From the cell containing the given text, extract its center point as (x, y) coordinate. 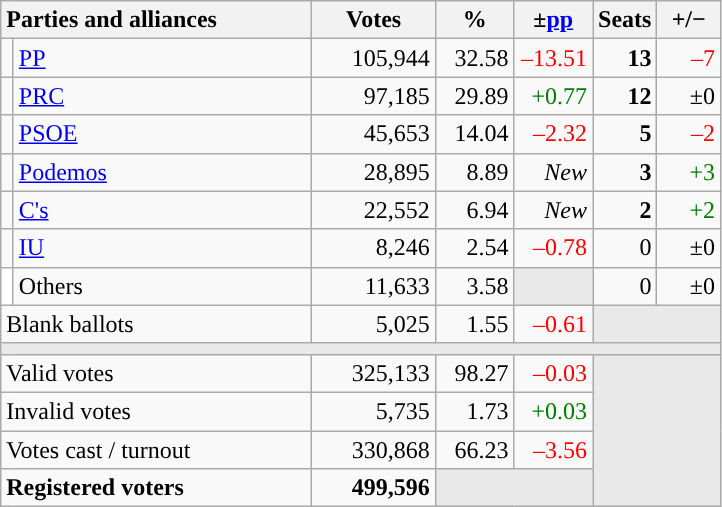
–13.51 (554, 58)
+/− (689, 20)
2.54 (474, 248)
97,185 (374, 96)
11,633 (374, 286)
14.04 (474, 134)
PP (162, 58)
28,895 (374, 172)
±pp (554, 20)
–2.32 (554, 134)
C's (162, 210)
2 (624, 210)
330,868 (374, 449)
Blank ballots (156, 324)
Seats (624, 20)
13 (624, 58)
66.23 (474, 449)
–2 (689, 134)
8.89 (474, 172)
105,944 (374, 58)
22,552 (374, 210)
% (474, 20)
Parties and alliances (156, 20)
3.58 (474, 286)
PSOE (162, 134)
8,246 (374, 248)
Votes cast / turnout (156, 449)
1.55 (474, 324)
Invalid votes (156, 411)
98.27 (474, 373)
–0.61 (554, 324)
32.58 (474, 58)
+3 (689, 172)
5,735 (374, 411)
Registered voters (156, 488)
–3.56 (554, 449)
5,025 (374, 324)
325,133 (374, 373)
1.73 (474, 411)
PRC (162, 96)
Others (162, 286)
–0.03 (554, 373)
–0.78 (554, 248)
5 (624, 134)
45,653 (374, 134)
+0.77 (554, 96)
+2 (689, 210)
499,596 (374, 488)
12 (624, 96)
Votes (374, 20)
6.94 (474, 210)
–7 (689, 58)
IU (162, 248)
3 (624, 172)
+0.03 (554, 411)
29.89 (474, 96)
Valid votes (156, 373)
Podemos (162, 172)
